Extract the [x, y] coordinate from the center of the cell holding the provided text.  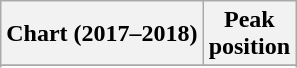
Chart (2017–2018) [102, 34]
Peak position [249, 34]
